Scan for the cell matching the given text and deliver its [X, Y] coordinate at center. 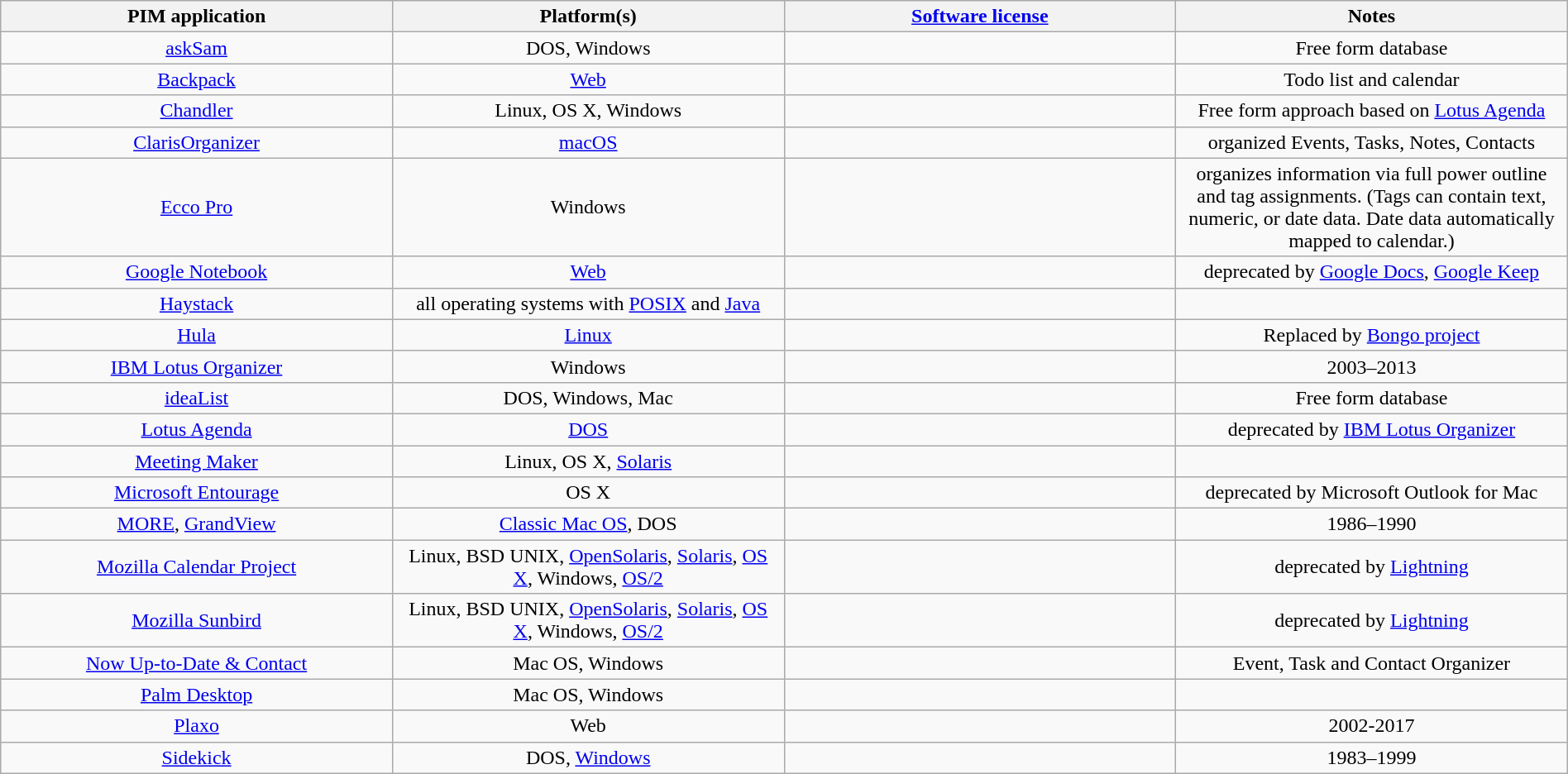
Classic Mac OS, DOS [588, 524]
Linux, OS X, Windows [588, 111]
Software license [980, 17]
Now Up-to-Date & Contact [197, 663]
Mozilla Calendar Project [197, 567]
ideaList [197, 398]
Mozilla Sunbird [197, 620]
deprecated by Microsoft Outlook for Mac [1372, 493]
Microsoft Entourage [197, 493]
Hula [197, 335]
IBM Lotus Organizer [197, 366]
Ecco Pro [197, 207]
Plaxo [197, 726]
DOS, Windows, Mac [588, 398]
Linux, OS X, Solaris [588, 461]
Meeting Maker [197, 461]
Linux [588, 335]
Haystack [197, 303]
MORE, GrandView [197, 524]
Lotus Agenda [197, 429]
organized Events, Tasks, Notes, Contacts [1372, 142]
Todo list and calendar [1372, 79]
Notes [1372, 17]
1986–1990 [1372, 524]
2003–2013 [1372, 366]
all operating systems with POSIX and Java [588, 303]
DOS [588, 429]
Event, Task and Contact Organizer [1372, 663]
PIM application [197, 17]
Google Notebook [197, 272]
2002-2017 [1372, 726]
Chandler [197, 111]
OS X [588, 493]
ClarisOrganizer [197, 142]
deprecated by IBM Lotus Organizer [1372, 429]
askSam [197, 48]
deprecated by Google Docs, Google Keep [1372, 272]
macOS [588, 142]
Free form approach based on Lotus Agenda [1372, 111]
Platform(s) [588, 17]
Palm Desktop [197, 695]
Replaced by Bongo project [1372, 335]
Backpack [197, 79]
Sidekick [197, 757]
1983–1999 [1372, 757]
